Locate the cell with the specified text and output its [X, Y] center coordinate. 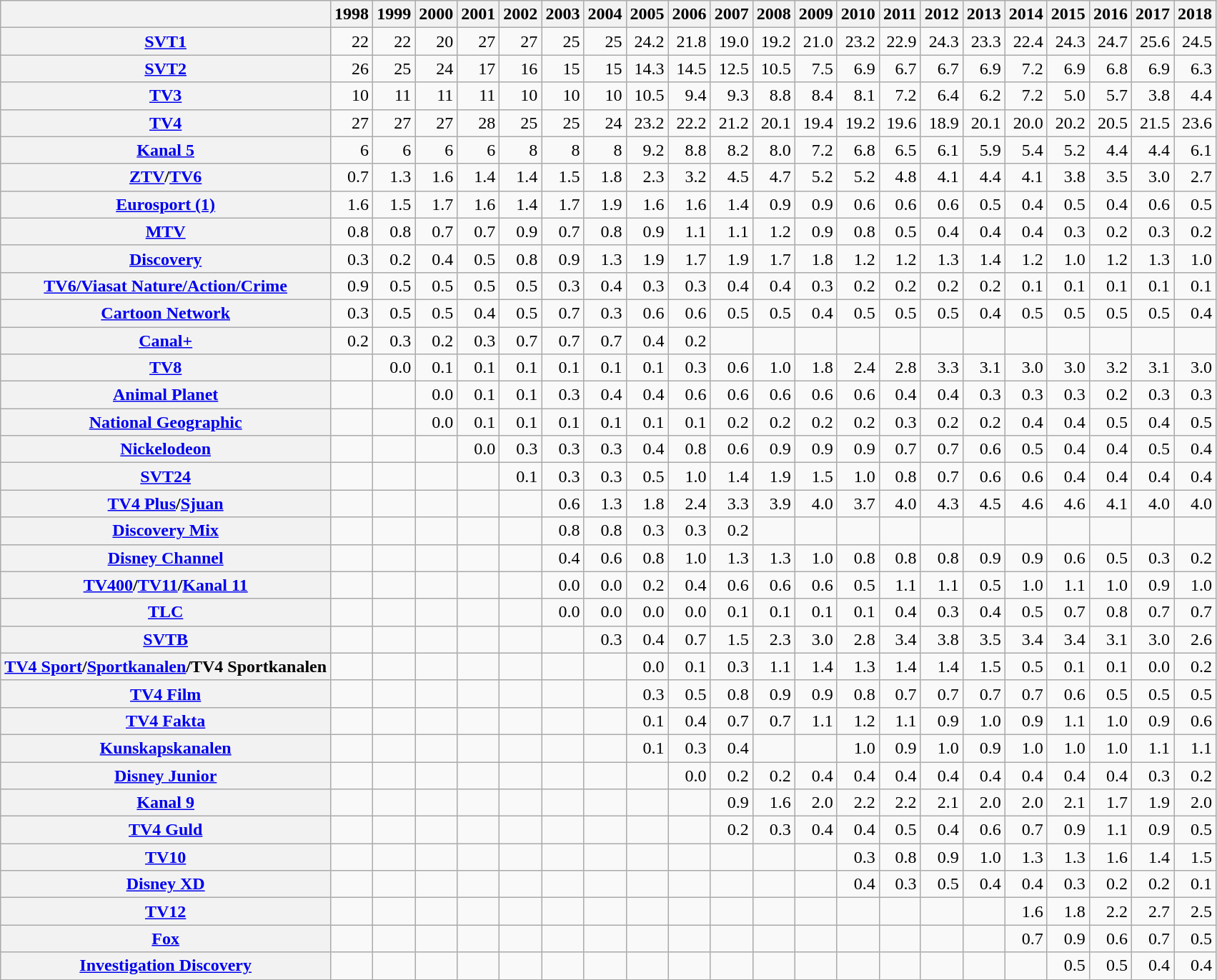
8.0 [773, 150]
23.6 [1195, 123]
2012 [942, 14]
21.0 [816, 41]
2002 [520, 14]
2008 [773, 14]
TV4 [166, 123]
2011 [900, 14]
20.5 [1111, 123]
SVTB [166, 639]
20.2 [1068, 123]
National Geographic [166, 422]
23.3 [983, 41]
2017 [1152, 14]
21.8 [689, 41]
2000 [436, 14]
2009 [816, 14]
2006 [689, 14]
2.5 [1195, 911]
17 [479, 69]
Disney Junior [166, 775]
5.0 [1068, 96]
24.7 [1111, 41]
Discovery [166, 259]
TV3 [166, 96]
Discovery Mix [166, 531]
2016 [1111, 14]
8.2 [732, 150]
Disney Channel [166, 558]
1998 [352, 14]
Disney XD [166, 884]
Canal+ [166, 341]
2001 [479, 14]
TLC [166, 612]
TV8 [166, 368]
SVT1 [166, 41]
9.4 [689, 96]
6.5 [900, 150]
22.4 [1026, 41]
2005 [647, 14]
2013 [983, 14]
2018 [1195, 14]
19.0 [732, 41]
Fox [166, 939]
2003 [563, 14]
19.6 [900, 123]
Kanal 9 [166, 803]
TV4 Sport/Sportkanalen/TV4 Sportkanalen [166, 666]
4.7 [773, 177]
8.1 [858, 96]
9.3 [732, 96]
2007 [732, 14]
2015 [1068, 14]
Animal Planet [166, 395]
SVT24 [166, 476]
5.7 [1111, 96]
4.3 [942, 504]
28 [479, 123]
1999 [394, 14]
Cartoon Network [166, 313]
MTV [166, 231]
TV12 [166, 911]
3.9 [773, 504]
Nickelodeon [166, 449]
7.5 [816, 69]
21.2 [732, 123]
18.9 [942, 123]
25.6 [1152, 41]
Eurosport (1) [166, 204]
TV400/TV11/Kanal 11 [166, 585]
22.2 [689, 123]
3.7 [858, 504]
16 [520, 69]
5.4 [1026, 150]
4.8 [900, 177]
22.9 [900, 41]
9.2 [647, 150]
TV4 Plus/Sjuan [166, 504]
21.5 [1152, 123]
5.9 [983, 150]
14.3 [647, 69]
Kunskapskanalen [166, 748]
TV10 [166, 857]
TV4 Film [166, 694]
2004 [605, 14]
24.5 [1195, 41]
ZTV/TV6 [166, 177]
20.0 [1026, 123]
14.5 [689, 69]
6.4 [942, 96]
TV6/Viasat Nature/Action/Crime [166, 286]
2014 [1026, 14]
TV4 Fakta [166, 721]
TV4 Guld [166, 830]
19.4 [816, 123]
Investigation Discovery [166, 966]
20 [436, 41]
2010 [858, 14]
2.6 [1195, 639]
6.2 [983, 96]
26 [352, 69]
24.2 [647, 41]
12.5 [732, 69]
SVT2 [166, 69]
Kanal 5 [166, 150]
8.4 [816, 96]
6.3 [1195, 69]
